Capture the cell that displays the provided text and extract its (X, Y) central coordinate. 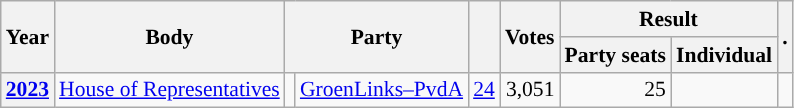
Year (28, 36)
Votes (530, 36)
25 (616, 90)
2023 (28, 90)
Body (170, 36)
House of Representatives (170, 90)
Party seats (616, 55)
Party (376, 36)
24 (484, 90)
3,051 (530, 90)
Individual (724, 55)
Result (669, 19)
GroenLinks–PvdA (382, 90)
. (785, 36)
